Detect which cell encompasses the target text, then output its [X, Y] center coordinate. 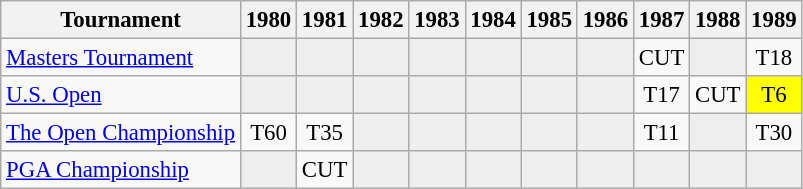
T18 [774, 58]
1983 [437, 20]
Masters Tournament [121, 58]
The Open Championship [121, 133]
1985 [549, 20]
PGA Championship [121, 170]
1986 [605, 20]
1984 [493, 20]
1987 [661, 20]
T17 [661, 95]
Tournament [121, 20]
T60 [268, 133]
1989 [774, 20]
1982 [381, 20]
U.S. Open [121, 95]
1980 [268, 20]
T30 [774, 133]
T6 [774, 95]
1981 [325, 20]
T35 [325, 133]
T11 [661, 133]
1988 [718, 20]
